From the cell containing the given text, extract its center point as [x, y] coordinate. 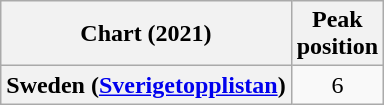
6 [337, 85]
Sweden (Sverigetopplistan) [146, 85]
Peak position [337, 34]
Chart (2021) [146, 34]
